Extract the (X, Y) coordinate from the center of the cell holding the provided text.  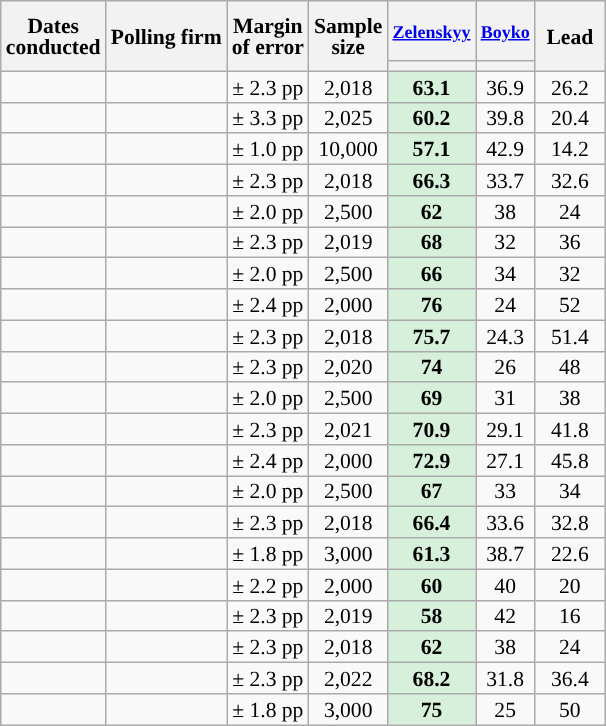
2,025 (348, 118)
39.8 (506, 118)
32.8 (570, 522)
Boyko (506, 31)
66.3 (431, 180)
Polling firm (166, 36)
2,022 (348, 678)
22.6 (570, 554)
58 (431, 616)
20.4 (570, 118)
48 (570, 366)
68.2 (431, 678)
72.9 (431, 460)
42 (506, 616)
33.6 (506, 522)
Samplesize (348, 36)
29.1 (506, 430)
52 (570, 304)
36.4 (570, 678)
50 (570, 710)
76 (431, 304)
± 2.2 pp (268, 584)
25 (506, 710)
36 (570, 242)
75 (431, 710)
60.2 (431, 118)
20 (570, 584)
66 (431, 274)
27.1 (506, 460)
Lead (570, 36)
38.7 (506, 554)
Zelenskyy (431, 31)
61.3 (431, 554)
75.7 (431, 336)
2,020 (348, 366)
41.8 (570, 430)
26 (506, 366)
66.4 (431, 522)
10,000 (348, 150)
60 (431, 584)
33 (506, 492)
16 (570, 616)
57.1 (431, 150)
36.9 (506, 86)
70.9 (431, 430)
67 (431, 492)
63.1 (431, 86)
74 (431, 366)
69 (431, 398)
31 (506, 398)
42.9 (506, 150)
14.2 (570, 150)
51.4 (570, 336)
68 (431, 242)
32.6 (570, 180)
45.8 (570, 460)
± 3.3 pp (268, 118)
± 1.0 pp (268, 150)
26.2 (570, 86)
31.8 (506, 678)
Marginof error (268, 36)
33.7 (506, 180)
Datesconducted (54, 36)
24.3 (506, 336)
40 (506, 584)
2,021 (348, 430)
